Detect which cell encompasses the target text, then output its [x, y] center coordinate. 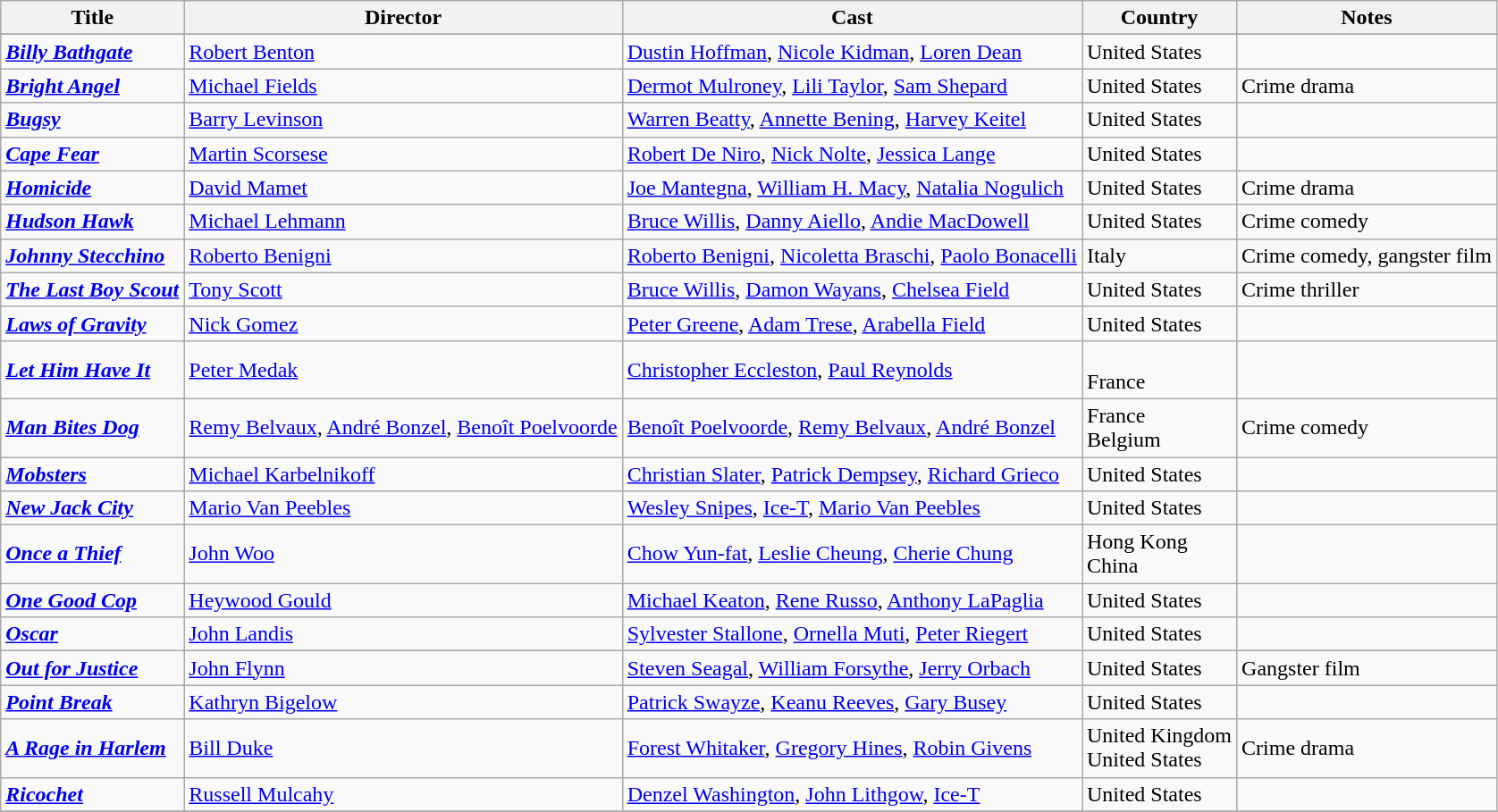
Out for Justice [93, 668]
Forest Whitaker, Gregory Hines, Robin Givens [852, 749]
Benoît Poelvoorde, Remy Belvaux, André Bonzel [852, 427]
One Good Cop [93, 600]
Dustin Hoffman, Nicole Kidman, Loren Dean [852, 52]
Roberto Benigni [403, 255]
Michael Fields [403, 86]
Title [93, 18]
Warren Beatty, Annette Bening, Harvey Keitel [852, 120]
Martin Scorsese [403, 154]
Man Bites Dog [93, 427]
Barry Levinson [403, 120]
Cast [852, 18]
Michael Karbelnikoff [403, 474]
John Flynn [403, 668]
Chow Yun-fat, Leslie Cheung, Cherie Chung [852, 554]
Bruce Willis, Damon Wayans, Chelsea Field [852, 289]
Russell Mulcahy [403, 794]
Patrick Swayze, Keanu Reeves, Gary Busey [852, 702]
France [1158, 370]
Christopher Eccleston, Paul Reynolds [852, 370]
Bugsy [93, 120]
Gangster film [1368, 668]
Sylvester Stallone, Ornella Muti, Peter Riegert [852, 634]
A Rage in Harlem [93, 749]
Once a Thief [93, 554]
Mobsters [93, 474]
Roberto Benigni, Nicoletta Braschi, Paolo Bonacelli [852, 255]
Billy Bathgate [93, 52]
Robert Benton [403, 52]
Johnny Stecchino [93, 255]
Point Break [93, 702]
Robert De Niro, Nick Nolte, Jessica Lange [852, 154]
Christian Slater, Patrick Dempsey, Richard Grieco [852, 474]
Mario Van Peebles [403, 508]
Steven Seagal, William Forsythe, Jerry Orbach [852, 668]
Denzel Washington, John Lithgow, Ice-T [852, 794]
Joe Mantegna, William H. Macy, Natalia Nogulich [852, 188]
Bruce Willis, Danny Aiello, Andie MacDowell [852, 222]
Peter Greene, Adam Trese, Arabella Field [852, 323]
New Jack City [93, 508]
Director [403, 18]
Cape Fear [93, 154]
Let Him Have It [93, 370]
John Landis [403, 634]
Italy [1158, 255]
Notes [1368, 18]
Hudson Hawk [93, 222]
Bright Angel [93, 86]
Michael Lehmann [403, 222]
Peter Medak [403, 370]
Michael Keaton, Rene Russo, Anthony LaPaglia [852, 600]
John Woo [403, 554]
The Last Boy Scout [93, 289]
Crime comedy, gangster film [1368, 255]
Bill Duke [403, 749]
Hong KongChina [1158, 554]
Nick Gomez [403, 323]
Heywood Gould [403, 600]
United KingdomUnited States [1158, 749]
Remy Belvaux, André Bonzel, Benoît Poelvoorde [403, 427]
Dermot Mulroney, Lili Taylor, Sam Shepard [852, 86]
Tony Scott [403, 289]
Homicide [93, 188]
Wesley Snipes, Ice-T, Mario Van Peebles [852, 508]
Kathryn Bigelow [403, 702]
Oscar [93, 634]
Crime thriller [1368, 289]
Laws of Gravity [93, 323]
Ricochet [93, 794]
David Mamet [403, 188]
Country [1158, 18]
FranceBelgium [1158, 427]
